Extract the [x, y] coordinate from the center of the cell holding the provided text.  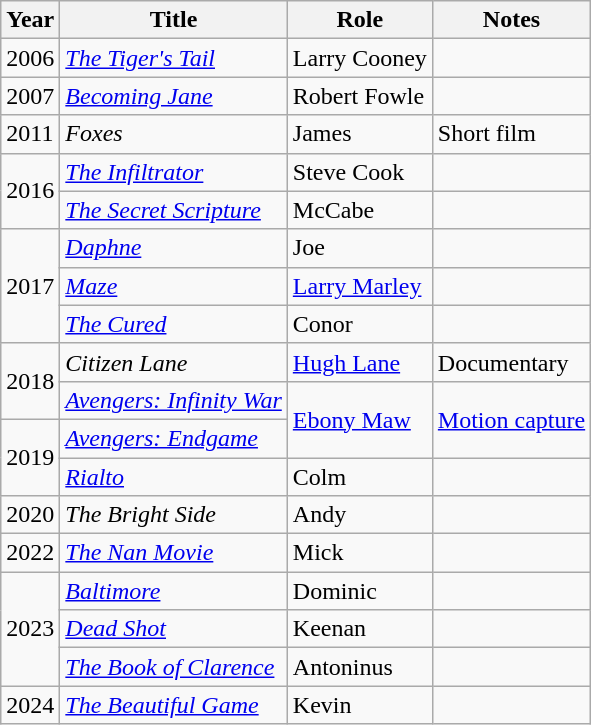
2023 [30, 629]
Notes [511, 20]
Rialto [174, 477]
Title [174, 20]
Ebony Maw [360, 419]
The Beautiful Game [174, 705]
Role [360, 20]
Antoninus [360, 667]
Larry Marley [360, 286]
Larry Cooney [360, 58]
2022 [30, 553]
2017 [30, 286]
Colm [360, 477]
The Infiltrator [174, 172]
2016 [30, 191]
The Cured [174, 324]
Documentary [511, 362]
Avengers: Infinity War [174, 400]
The Nan Movie [174, 553]
Conor [360, 324]
Robert Fowle [360, 96]
Year [30, 20]
2020 [30, 515]
2019 [30, 457]
Dominic [360, 591]
The Tiger's Tail [174, 58]
The Secret Scripture [174, 210]
Kevin [360, 705]
Motion capture [511, 419]
Hugh Lane [360, 362]
Becoming Jane [174, 96]
Avengers: Endgame [174, 438]
Short film [511, 134]
The Bright Side [174, 515]
Joe [360, 248]
Mick [360, 553]
Keenan [360, 629]
Foxes [174, 134]
James [360, 134]
2011 [30, 134]
2006 [30, 58]
Baltimore [174, 591]
Dead Shot [174, 629]
Citizen Lane [174, 362]
2007 [30, 96]
2018 [30, 381]
Maze [174, 286]
Steve Cook [360, 172]
McCabe [360, 210]
2024 [30, 705]
Andy [360, 515]
Daphne [174, 248]
The Book of Clarence [174, 667]
